Capture the cell that displays the provided text and extract its [x, y] central coordinate. 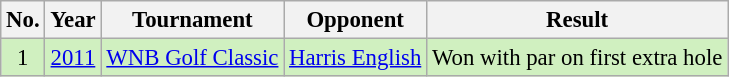
Won with par on first extra hole [578, 58]
WNB Golf Classic [192, 58]
Harris English [356, 58]
Opponent [356, 20]
2011 [73, 58]
Year [73, 20]
1 [23, 58]
Result [578, 20]
No. [23, 20]
Tournament [192, 20]
